Provide the (X, Y) coordinate of the cell's center where the given text is located.  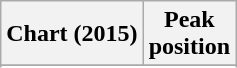
Chart (2015) (72, 34)
Peak position (189, 34)
